For the text-containing cell, return its midpoint in [x, y] coordinate format. 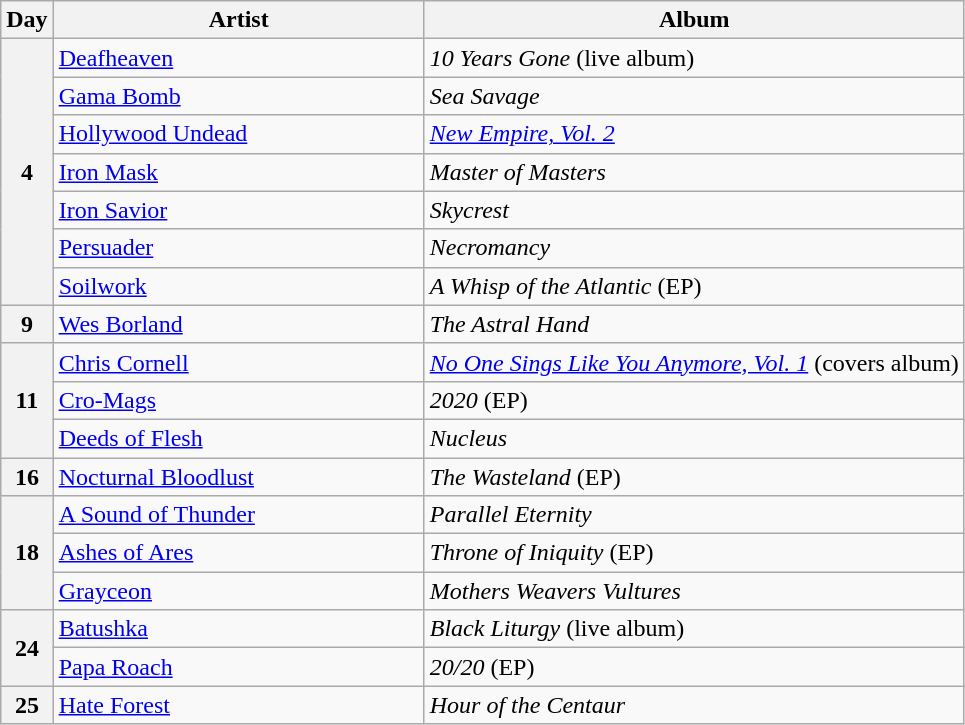
18 [27, 553]
The Astral Hand [694, 324]
No One Sings Like You Anymore, Vol. 1 (covers album) [694, 362]
Throne of Iniquity (EP) [694, 553]
Soilwork [238, 286]
Artist [238, 20]
Hate Forest [238, 705]
4 [27, 172]
Wes Borland [238, 324]
Skycrest [694, 210]
Papa Roach [238, 667]
Cro-Mags [238, 400]
Iron Savior [238, 210]
20/20 (EP) [694, 667]
Gama Bomb [238, 96]
Parallel Eternity [694, 515]
Deeds of Flesh [238, 438]
Necromancy [694, 248]
Grayceon [238, 591]
Persuader [238, 248]
Deafheaven [238, 58]
Hour of the Centaur [694, 705]
Album [694, 20]
25 [27, 705]
Iron Mask [238, 172]
A Sound of Thunder [238, 515]
11 [27, 400]
10 Years Gone (live album) [694, 58]
2020 (EP) [694, 400]
Chris Cornell [238, 362]
Black Liturgy (live album) [694, 629]
A Whisp of the Atlantic (EP) [694, 286]
Mothers Weavers Vultures [694, 591]
Hollywood Undead [238, 134]
9 [27, 324]
Master of Masters [694, 172]
The Wasteland (EP) [694, 477]
Ashes of Ares [238, 553]
Day [27, 20]
24 [27, 648]
Sea Savage [694, 96]
Nocturnal Bloodlust [238, 477]
Batushka [238, 629]
Nucleus [694, 438]
New Empire, Vol. 2 [694, 134]
16 [27, 477]
